Scan for the cell matching the given text and deliver its (X, Y) coordinate at center. 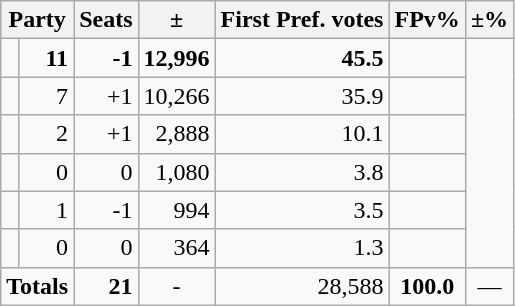
2,888 (176, 134)
Seats (106, 20)
11 (46, 58)
— (489, 286)
28,588 (302, 286)
1.3 (302, 248)
45.5 (302, 58)
100.0 (427, 286)
35.9 (302, 96)
- (176, 286)
364 (176, 248)
±% (489, 20)
Party (38, 20)
± (176, 20)
7 (46, 96)
3.5 (302, 210)
994 (176, 210)
21 (106, 286)
12,996 (176, 58)
1,080 (176, 172)
First Pref. votes (302, 20)
Totals (38, 286)
2 (46, 134)
FPv% (427, 20)
10.1 (302, 134)
1 (46, 210)
3.8 (302, 172)
10,266 (176, 96)
